Determine the (X, Y) coordinate at the center of the cell enclosing the given text.  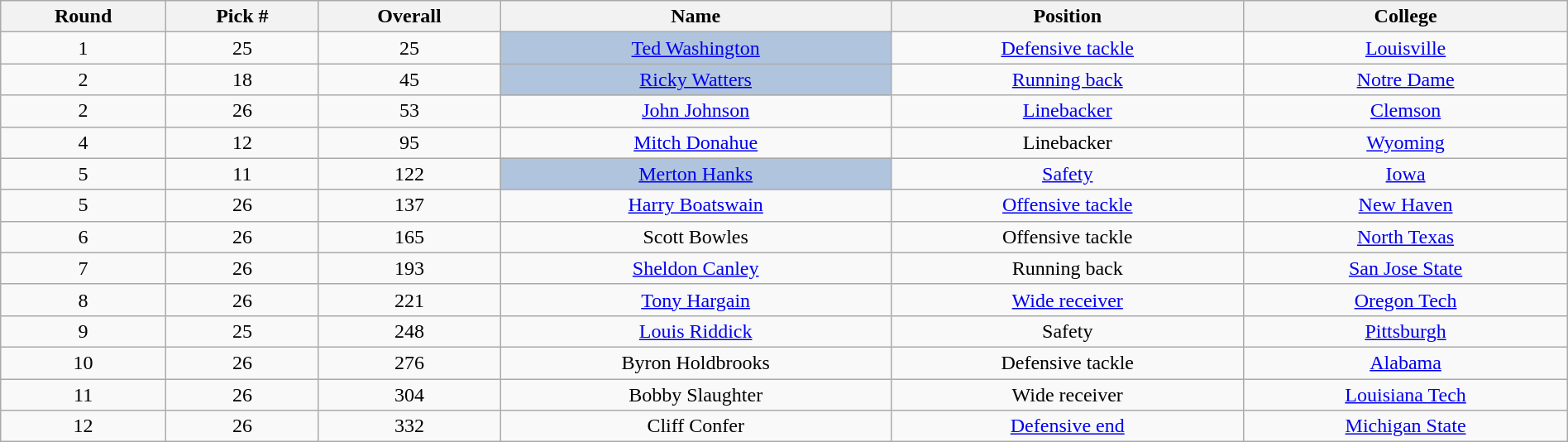
Position (1068, 17)
Cliff Confer (696, 426)
4 (84, 142)
Round (84, 17)
276 (409, 363)
Ricky Watters (696, 79)
304 (409, 395)
122 (409, 174)
North Texas (1406, 237)
8 (84, 300)
Pittsburgh (1406, 331)
7 (84, 268)
Overall (409, 17)
Mitch Donahue (696, 142)
Harry Boatswain (696, 205)
Wyoming (1406, 142)
45 (409, 79)
Name (696, 17)
Byron Holdbrooks (696, 363)
Michigan State (1406, 426)
Clemson (1406, 111)
John Johnson (696, 111)
Scott Bowles (696, 237)
Louisiana Tech (1406, 395)
Pick # (243, 17)
Ted Washington (696, 48)
Iowa (1406, 174)
9 (84, 331)
Notre Dame (1406, 79)
10 (84, 363)
Alabama (1406, 363)
Sheldon Canley (696, 268)
Louis Riddick (696, 331)
53 (409, 111)
193 (409, 268)
Louisville (1406, 48)
New Haven (1406, 205)
6 (84, 237)
Tony Hargain (696, 300)
Defensive end (1068, 426)
1 (84, 48)
137 (409, 205)
165 (409, 237)
248 (409, 331)
Bobby Slaughter (696, 395)
College (1406, 17)
18 (243, 79)
San Jose State (1406, 268)
95 (409, 142)
221 (409, 300)
Oregon Tech (1406, 300)
Merton Hanks (696, 174)
332 (409, 426)
